Search for the cell housing the specified text and yield its [x, y] center coordinate. 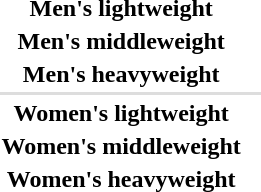
Men's heavyweight [121, 74]
Men's middleweight [121, 41]
Women's lightweight [121, 113]
Women's middleweight [121, 146]
